Return (x, y) of the center of cell containing provided text 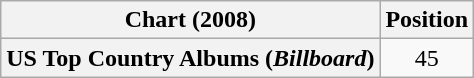
Position (427, 20)
Chart (2008) (190, 20)
US Top Country Albums (Billboard) (190, 58)
45 (427, 58)
